Capture the cell that displays the provided text and extract its (x, y) central coordinate. 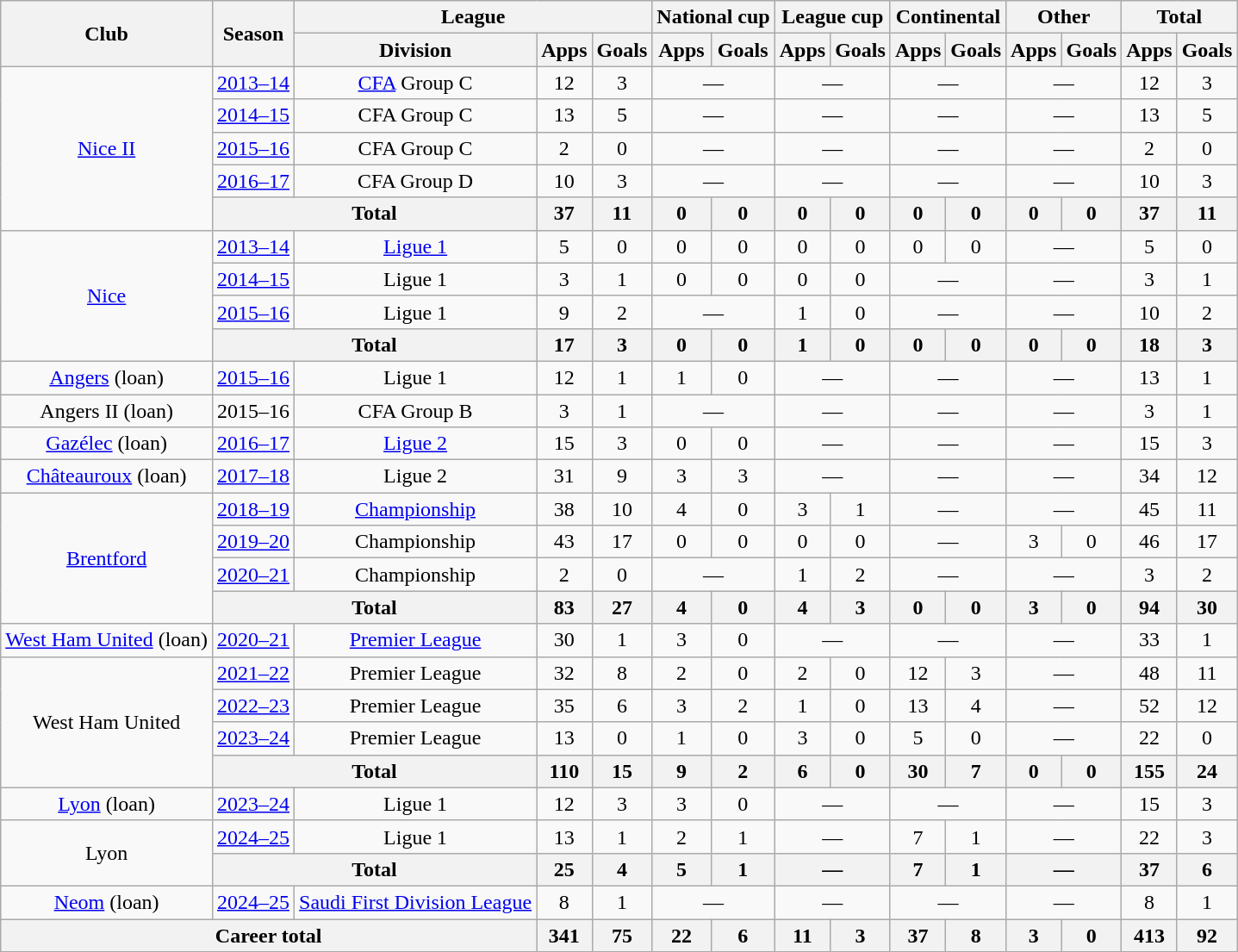
League (474, 17)
2022–23 (253, 706)
94 (1149, 607)
CFA Group B (415, 411)
Châteauroux (loan) (107, 476)
83 (564, 607)
2019–20 (253, 542)
110 (564, 771)
341 (564, 935)
18 (1149, 345)
Lyon (loan) (107, 804)
Club (107, 34)
Continental (948, 17)
38 (564, 509)
2018–19 (253, 509)
32 (564, 673)
33 (1149, 640)
Neom (loan) (107, 902)
Other (1064, 17)
2021–22 (253, 673)
Angers (loan) (107, 377)
West Ham United (107, 722)
National cup (713, 17)
34 (1149, 476)
48 (1149, 673)
Brentford (107, 558)
46 (1149, 542)
Angers II (loan) (107, 411)
31 (564, 476)
45 (1149, 509)
Season (253, 34)
Career total (269, 935)
92 (1207, 935)
52 (1149, 706)
27 (622, 607)
Nice II (107, 148)
43 (564, 542)
413 (1149, 935)
CFA Group D (415, 181)
Nice (107, 296)
35 (564, 706)
Division (415, 50)
2017–18 (253, 476)
West Ham United (loan) (107, 640)
League cup (832, 17)
Lyon (107, 853)
75 (622, 935)
Saudi First Division League (415, 902)
155 (1149, 771)
24 (1207, 771)
Gazélec (loan) (107, 444)
25 (564, 869)
